Pinpoint the cell where the given text exists, returning its [X, Y] midpoint coordinate. 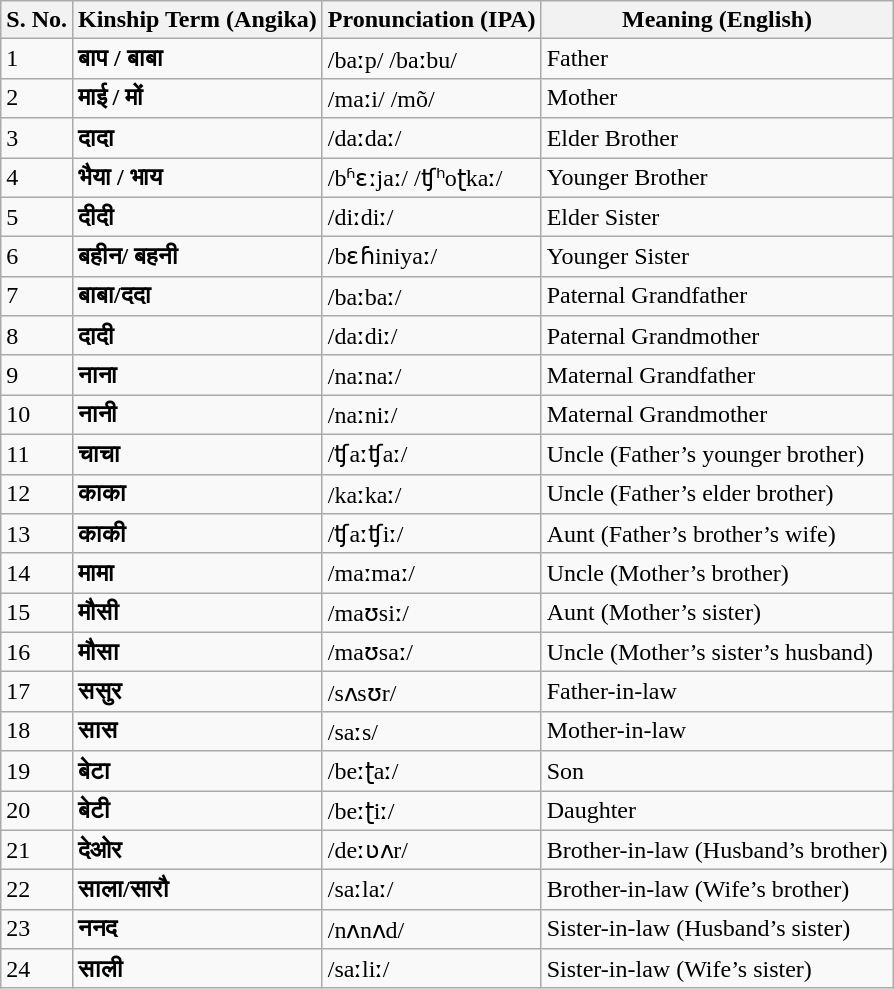
/beːʈaː/ [432, 771]
नानी [197, 415]
Aunt (Mother’s sister) [717, 613]
/maʊsaː/ [432, 652]
भैया / भाय [197, 178]
9 [37, 375]
/maːi/ /mõ/ [432, 98]
/deːʋʌr/ [432, 850]
12 [37, 494]
Sister-in-law (Wife’s sister) [717, 969]
मौसा [197, 652]
13 [37, 534]
Paternal Grandfather [717, 296]
2 [37, 98]
16 [37, 652]
19 [37, 771]
मौसी [197, 613]
Maternal Grandfather [717, 375]
दादा [197, 138]
बेटा [197, 771]
22 [37, 890]
/nʌnʌd/ [432, 929]
Paternal Grandmother [717, 336]
काकी [197, 534]
17 [37, 692]
दादी [197, 336]
माई / मों [197, 98]
Elder Sister [717, 217]
23 [37, 929]
Uncle (Mother’s sister’s husband) [717, 652]
20 [37, 810]
देओर [197, 850]
Elder Brother [717, 138]
15 [37, 613]
/ʧaːʧaː/ [432, 454]
/bʱɛːjaː/ /ʧʰoʈkaː/ [432, 178]
/ʧaːʧiː/ [432, 534]
Daughter [717, 810]
/kaːkaː/ [432, 494]
/saːs/ [432, 731]
1 [37, 59]
बाबा/ददा [197, 296]
Father [717, 59]
3 [37, 138]
/maʊsiː/ [432, 613]
Uncle (Father’s elder brother) [717, 494]
S. No. [37, 20]
साला/सारौ [197, 890]
21 [37, 850]
14 [37, 573]
Uncle (Mother’s brother) [717, 573]
काका [197, 494]
बहीन/ बहनी [197, 257]
चाचा [197, 454]
5 [37, 217]
ननद [197, 929]
नाना [197, 375]
/sʌsʊr/ [432, 692]
7 [37, 296]
11 [37, 454]
Aunt (Father’s brother’s wife) [717, 534]
Kinship Term (Angika) [197, 20]
मामा [197, 573]
/baːp/ /baːbu/ [432, 59]
24 [37, 969]
18 [37, 731]
Brother-in-law (Husband’s brother) [717, 850]
/daːdaː/ [432, 138]
/diːdiː/ [432, 217]
बाप / बाबा [197, 59]
दीदी [197, 217]
Father-in-law [717, 692]
Meaning (English) [717, 20]
Uncle (Father’s younger brother) [717, 454]
साली [197, 969]
Younger Brother [717, 178]
Son [717, 771]
/beːʈiː/ [432, 810]
4 [37, 178]
Maternal Grandmother [717, 415]
/saːliː/ [432, 969]
ससुर [197, 692]
6 [37, 257]
10 [37, 415]
/daːdiː/ [432, 336]
/baːbaː/ [432, 296]
Mother-in-law [717, 731]
/naːnaː/ [432, 375]
बेटी [197, 810]
सास [197, 731]
/bɛɦiniyaː/ [432, 257]
8 [37, 336]
/maːmaː/ [432, 573]
Mother [717, 98]
/saːlaː/ [432, 890]
/naːniː/ [432, 415]
Sister-in-law (Husband’s sister) [717, 929]
Younger Sister [717, 257]
Pronunciation (IPA) [432, 20]
Brother-in-law (Wife’s brother) [717, 890]
